Locate the cell with the specified text and output its [X, Y] center coordinate. 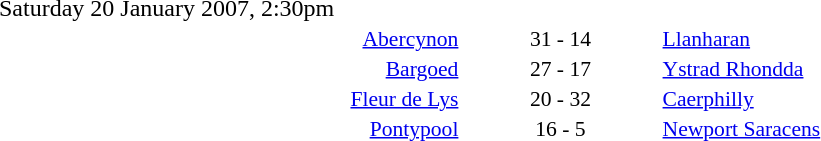
27 - 17 [560, 68]
20 - 32 [560, 98]
31 - 14 [560, 38]
